Identify which cell holds the provided text, then report its (X, Y) central coordinate. 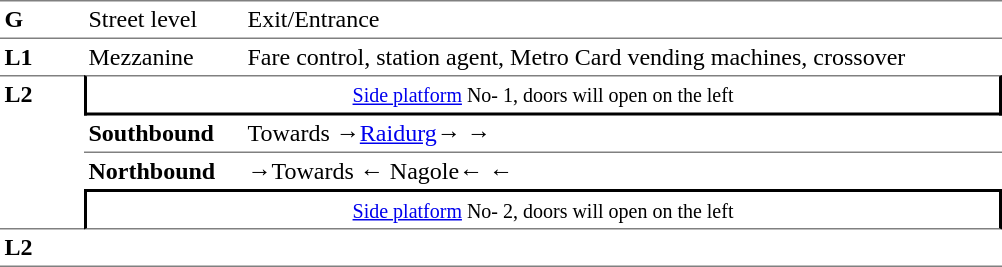
→Towards ← Nagole← ← (622, 171)
L2 (42, 152)
Towards →Raidurg→ → (622, 135)
Mezzanine (164, 57)
G (42, 20)
Southbound (164, 135)
Street level (164, 20)
L1 (42, 57)
Fare control, station agent, Metro Card vending machines, crossover (622, 57)
Side platform No- 1, doors will open on the left (543, 95)
Exit/Entrance (622, 20)
Northbound (164, 171)
Side platform No- 2, doors will open on the left (543, 209)
